Search for the cell housing the specified text and yield its (x, y) center coordinate. 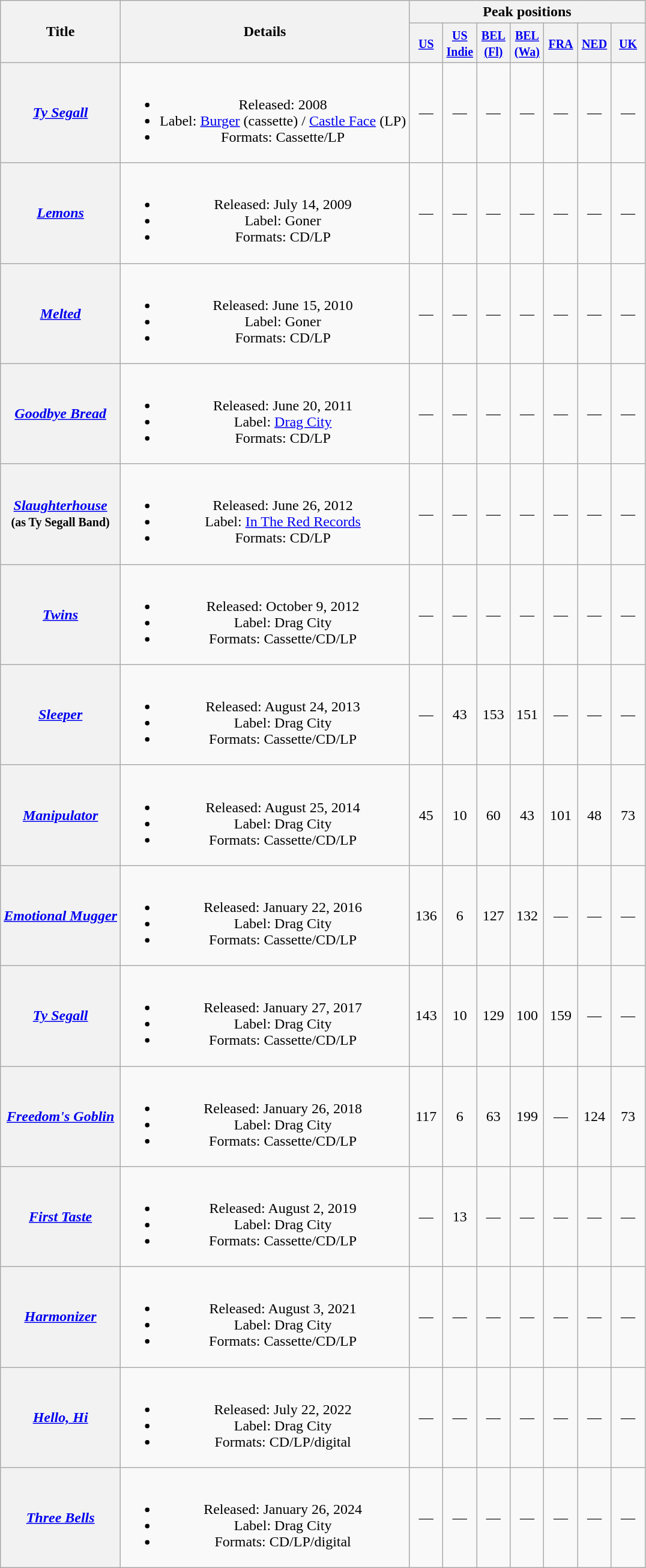
100 (527, 1015)
US Indie (460, 43)
Released: July 22, 2022Label: Drag CityFormats: CD/LP/digital (265, 1418)
48 (594, 815)
Released: January 27, 2017Label: Drag CityFormats: Cassette/CD/LP (265, 1015)
Released: June 26, 2012Label: In The Red RecordsFormats: CD/LP (265, 514)
Released: 2008Label: Burger (cassette) / Castle Face (LP)Formats: Cassette/LP (265, 113)
Released: October 9, 2012Label: Drag CityFormats: Cassette/CD/LP (265, 614)
Released: January 26, 2024Label: Drag CityFormats: CD/LP/digital (265, 1518)
Released: August 3, 2021Label: Drag CityFormats: Cassette/CD/LP (265, 1317)
60 (494, 815)
Emotional Mugger (61, 916)
Details (265, 31)
153 (494, 715)
Released: January 26, 2018Label: Drag CityFormats: Cassette/CD/LP (265, 1116)
First Taste (61, 1217)
Title (61, 31)
Lemons (61, 213)
Three Bells (61, 1518)
Released: July 14, 2009Label: GonerFormats: CD/LP (265, 213)
151 (527, 715)
Slaughterhouse(as Ty Segall Band) (61, 514)
Released: January 22, 2016Label: Drag CityFormats: Cassette/CD/LP (265, 916)
BEL (Wa) (527, 43)
127 (494, 916)
UK (628, 43)
Manipulator (61, 815)
199 (527, 1116)
124 (594, 1116)
136 (426, 916)
63 (494, 1116)
132 (527, 916)
Released: August 25, 2014Label: Drag CityFormats: Cassette/CD/LP (265, 815)
Hello, Hi (61, 1418)
Peak positions (527, 12)
Melted (61, 314)
Released: June 15, 2010Label: GonerFormats: CD/LP (265, 314)
117 (426, 1116)
143 (426, 1015)
BEL (Fl) (494, 43)
NED (594, 43)
101 (561, 815)
Harmonizer (61, 1317)
Twins (61, 614)
Sleeper (61, 715)
13 (460, 1217)
159 (561, 1015)
Freedom's Goblin (61, 1116)
Released: August 2, 2019Label: Drag CityFormats: Cassette/CD/LP (265, 1217)
Released: August 24, 2013Label: Drag CityFormats: Cassette/CD/LP (265, 715)
FRA (561, 43)
Released: June 20, 2011Label: Drag CityFormats: CD/LP (265, 413)
129 (494, 1015)
US (426, 43)
Goodbye Bread (61, 413)
45 (426, 815)
